Return [X, Y] of the center of cell containing provided text 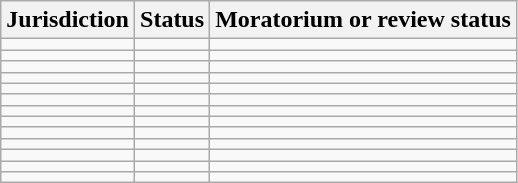
Moratorium or review status [364, 20]
Status [172, 20]
Jurisdiction [68, 20]
